Locate the cell with the specified text and output its (x, y) center coordinate. 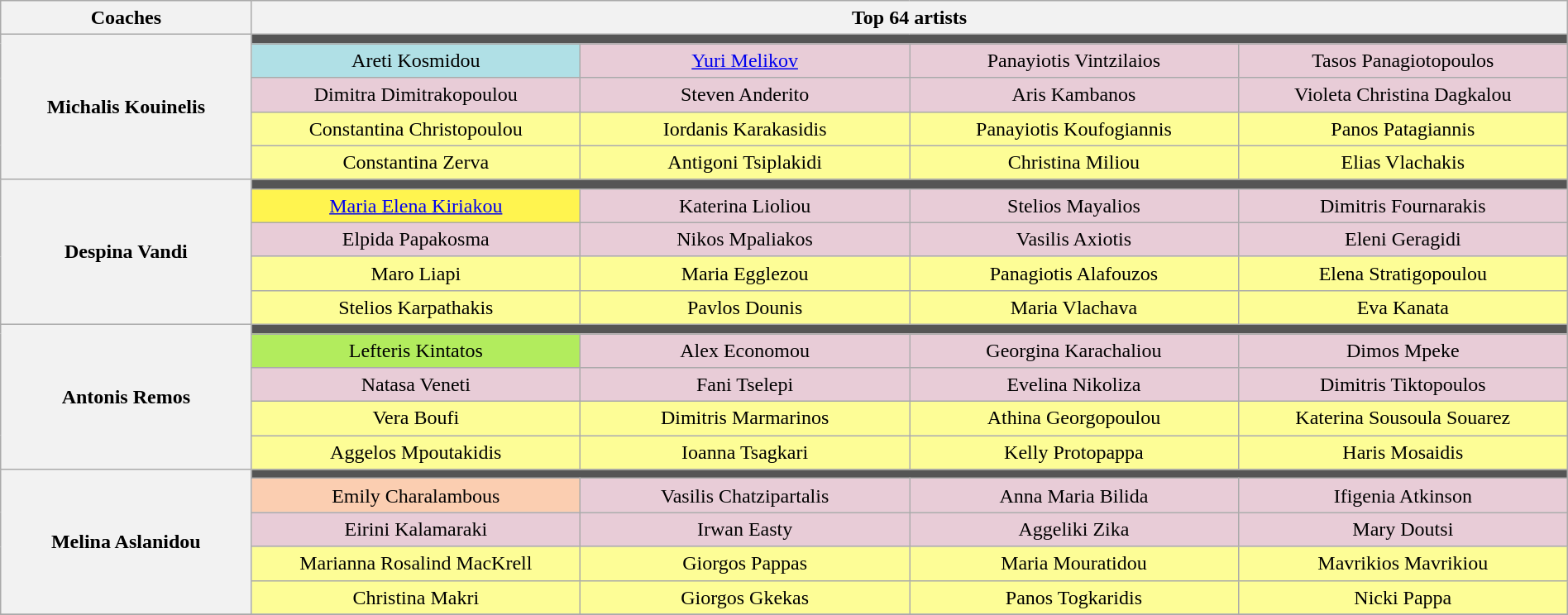
Dimitris Tiktopoulos (1403, 385)
Yuri Melikov (745, 61)
Athina Georgopoulou (1074, 418)
Stelios Mayalios (1074, 205)
Nikos Mpaliakos (745, 240)
Vera Boufi (416, 418)
Elias Vlachakis (1403, 162)
Ifigenia Atkinson (1403, 496)
Dimos Mpeke (1403, 350)
Stelios Karpathakis (416, 307)
Eirini Kalamaraki (416, 529)
Vasilis Chatzipartalis (745, 496)
Christina Makri (416, 597)
Coaches (126, 18)
Panos Patagiannis (1403, 129)
Dimitra Dimitrakopoulou (416, 94)
Panayiotis Koufogiannis (1074, 129)
Melina Aslanidou (126, 542)
Ioanna Tsagkari (745, 453)
Giorgos Gkekas (745, 597)
Tasos Panagiotopoulos (1403, 61)
Alex Economou (745, 350)
Panos Togkaridis (1074, 597)
Irwan Easty (745, 529)
Michalis Kouinelis (126, 107)
Dimitris Marmarinos (745, 418)
Mavrikios Mavrikiou (1403, 564)
Iordanis Karakasidis (745, 129)
Fani Tselepi (745, 385)
Georgina Karachaliou (1074, 350)
Antonis Remos (126, 397)
Mary Doutsi (1403, 529)
Natasa Veneti (416, 385)
Steven Anderito (745, 94)
Panayiotis Vintzilaios (1074, 61)
Maria Elena Kiriakou (416, 205)
Lefteris Kintatos (416, 350)
Antigoni Tsiplakidi (745, 162)
Constantina Christopoulou (416, 129)
Katerina Lioliou (745, 205)
Vasilis Axiotis (1074, 240)
Eva Kanata (1403, 307)
Violeta Christina Dagkalou (1403, 94)
Constantina Zerva (416, 162)
Marianna Rosalind MacKrell (416, 564)
Maria Mouratidou (1074, 564)
Emily Charalambous (416, 496)
Despina Vandi (126, 251)
Aris Kambanos (1074, 94)
Haris Mosaidis (1403, 453)
Kelly Protopappa (1074, 453)
Eleni Geragidi (1403, 240)
Areti Kosmidou (416, 61)
Panagiotis Alafouzos (1074, 273)
Giorgos Pappas (745, 564)
Top 64 artists (910, 18)
Pavlos Dounis (745, 307)
Maro Liapi (416, 273)
Elpida Papakosma (416, 240)
Dimitris Fournarakis (1403, 205)
Elena Stratigopoulou (1403, 273)
Maria Vlachava (1074, 307)
Anna Maria Bilida (1074, 496)
Maria Egglezou (745, 273)
Christina Miliou (1074, 162)
Aggeliki Zika (1074, 529)
Nicki Pappa (1403, 597)
Katerina Sousoula Souarez (1403, 418)
Aggelos Mpoutakidis (416, 453)
Evelina Nikoliza (1074, 385)
